Extract the [X, Y] coordinate from the center of the cell holding the provided text.  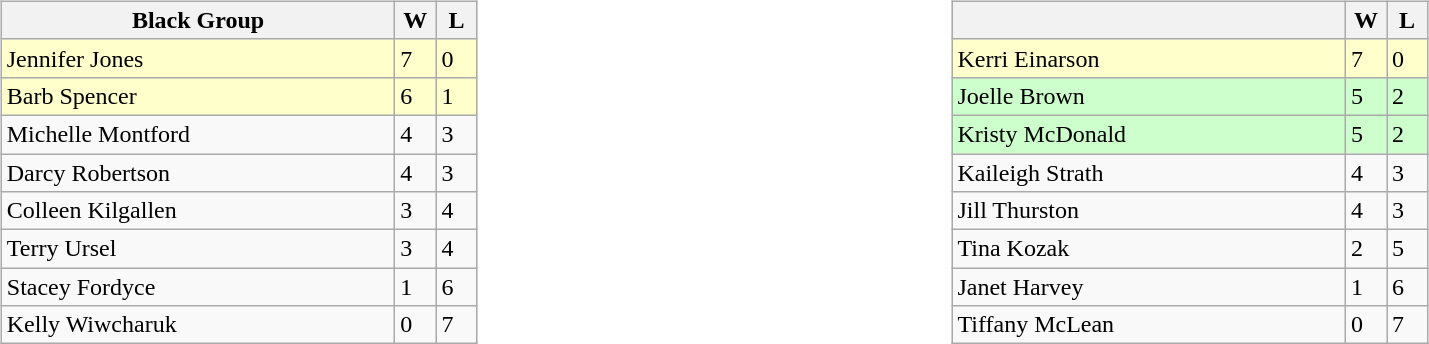
Michelle Montford [198, 134]
Tina Kozak [1149, 249]
Kelly Wiwcharuk [198, 325]
Terry Ursel [198, 249]
Kerri Einarson [1149, 58]
Janet Harvey [1149, 287]
Kaileigh Strath [1149, 173]
Barb Spencer [198, 96]
Jill Thurston [1149, 211]
Darcy Robertson [198, 173]
Black Group [198, 20]
Colleen Kilgallen [198, 211]
Stacey Fordyce [198, 287]
Tiffany McLean [1149, 325]
Kristy McDonald [1149, 134]
Joelle Brown [1149, 96]
Jennifer Jones [198, 58]
